Determine the (x, y) coordinate at the center of the cell enclosing the given text.  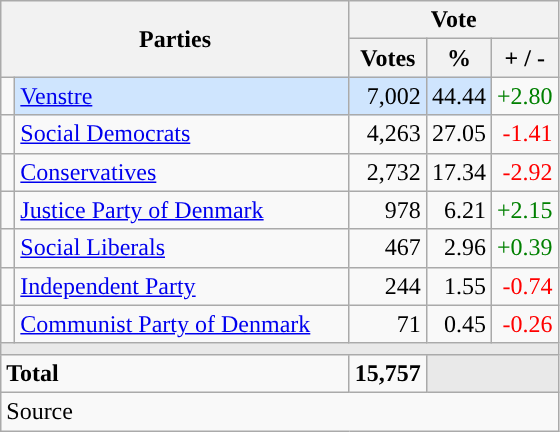
-2.92 (524, 172)
-0.74 (524, 286)
Parties (176, 39)
Venstre (182, 96)
467 (388, 248)
-1.41 (524, 134)
+2.15 (524, 210)
Independent Party (182, 286)
1.55 (458, 286)
Social Democrats (182, 134)
Justice Party of Denmark (182, 210)
44.44 (458, 96)
2.96 (458, 248)
+2.80 (524, 96)
7,002 (388, 96)
+ / - (524, 58)
4,263 (388, 134)
0.45 (458, 324)
Votes (388, 58)
Conservatives (182, 172)
17.34 (458, 172)
978 (388, 210)
+0.39 (524, 248)
Social Liberals (182, 248)
71 (388, 324)
Source (280, 411)
244 (388, 286)
Communist Party of Denmark (182, 324)
15,757 (388, 373)
Total (176, 373)
% (458, 58)
27.05 (458, 134)
-0.26 (524, 324)
6.21 (458, 210)
2,732 (388, 172)
Vote (454, 20)
